Pinpoint the cell where the given text exists, returning its (X, Y) midpoint coordinate. 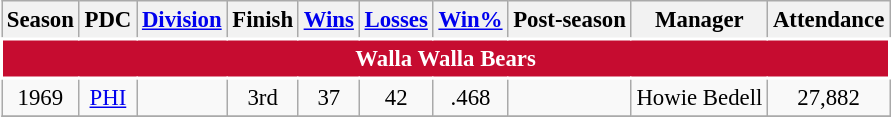
Manager (699, 20)
3rd (262, 97)
Walla Walla Bears (446, 58)
Losses (396, 20)
27,882 (829, 97)
PHI (108, 97)
Wins (328, 20)
42 (396, 97)
1969 (41, 97)
Attendance (829, 20)
Win% (470, 20)
37 (328, 97)
Season (41, 20)
Howie Bedell (699, 97)
.468 (470, 97)
PDC (108, 20)
Division (182, 20)
Finish (262, 20)
Post-season (570, 20)
